Find where the given text appears and provide that cell's center as (x, y) coordinate. 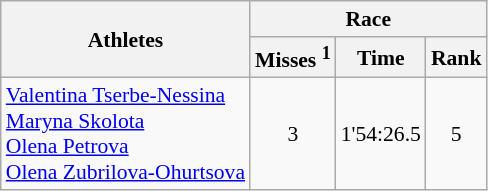
1'54:26.5 (381, 134)
Misses 1 (293, 58)
Athletes (126, 40)
Time (381, 58)
Valentina Tserbe-NessinaMaryna SkolotaOlena PetrovaOlena Zubrilova-Ohurtsova (126, 134)
Rank (456, 58)
Race (368, 19)
3 (293, 134)
5 (456, 134)
